Determine the [x, y] coordinate at the center of the cell enclosing the given text.  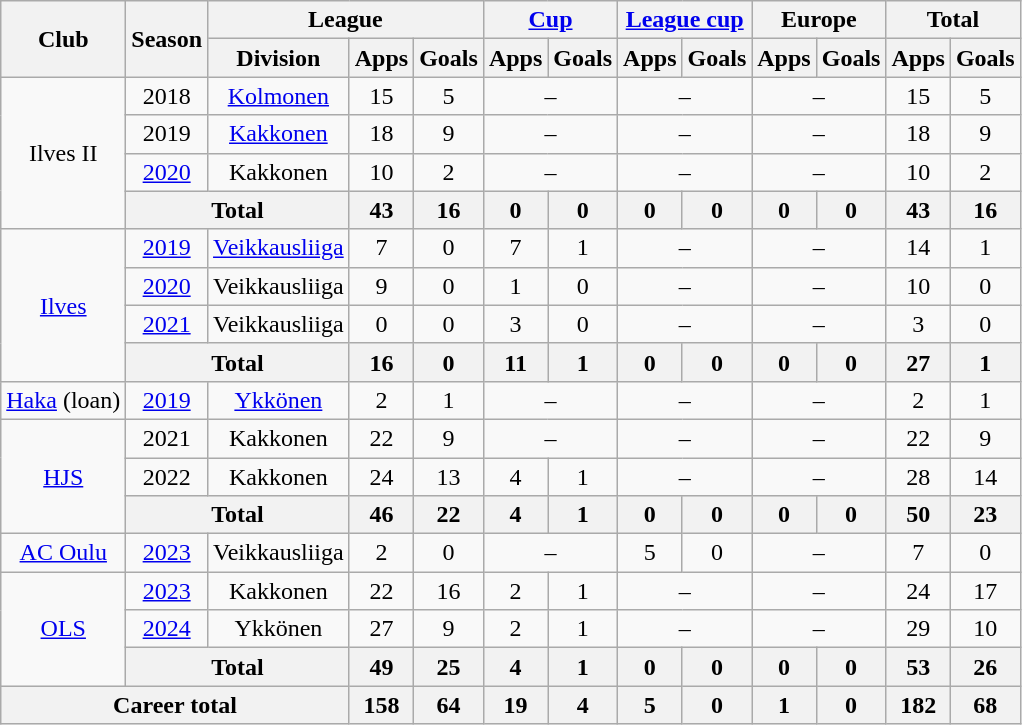
Career total [175, 705]
17 [985, 591]
49 [381, 667]
19 [515, 705]
29 [918, 629]
26 [985, 667]
158 [381, 705]
Haka (loan) [64, 400]
League [346, 20]
13 [449, 477]
53 [918, 667]
2022 [167, 477]
Ilves II [64, 153]
Europe [819, 20]
Season [167, 39]
68 [985, 705]
Kolmonen [279, 96]
50 [918, 515]
23 [985, 515]
AC Oulu [64, 553]
HJS [64, 476]
46 [381, 515]
Ilves [64, 305]
Division [279, 58]
Cup [550, 20]
182 [918, 705]
11 [515, 362]
2018 [167, 96]
OLS [64, 629]
2024 [167, 629]
25 [449, 667]
28 [918, 477]
League cup [685, 20]
Club [64, 39]
64 [449, 705]
